Capture the cell that displays the provided text and extract its [x, y] central coordinate. 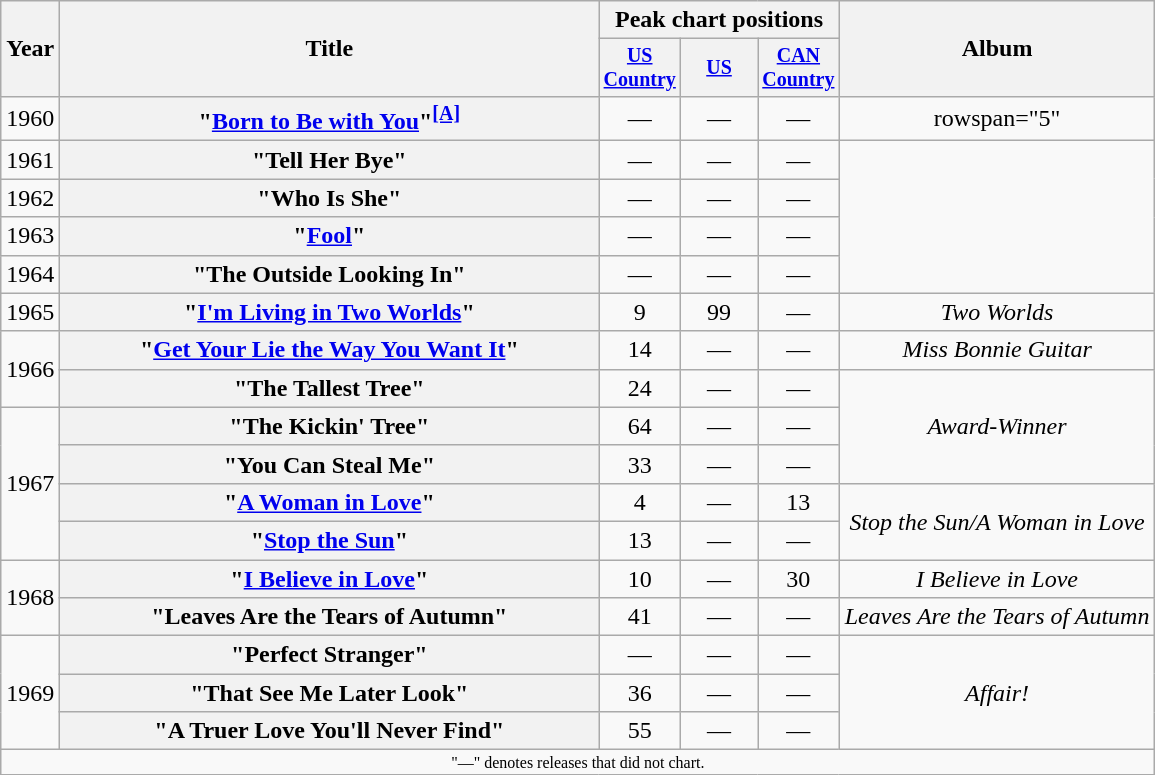
Peak chart positions [719, 20]
Miss Bonnie Guitar [997, 350]
Year [30, 49]
9 [640, 312]
1962 [30, 198]
US [720, 68]
1963 [30, 236]
33 [640, 464]
36 [640, 693]
1965 [30, 312]
"—" denotes releases that did not chart. [578, 762]
Affair! [997, 693]
55 [640, 731]
Award-Winner [997, 426]
I Believe in Love [997, 579]
Leaves Are the Tears of Autumn [997, 617]
rowspan="5" [997, 118]
Stop the Sun/A Woman in Love [997, 521]
1968 [30, 598]
"A Woman in Love" [330, 502]
1967 [30, 483]
"Tell Her Bye" [330, 160]
99 [720, 312]
"Born to Be with You"[A] [330, 118]
"Fool" [330, 236]
24 [640, 388]
30 [799, 579]
"I'm Living in Two Worlds" [330, 312]
"The Outside Looking In" [330, 274]
1960 [30, 118]
1964 [30, 274]
1969 [30, 693]
64 [640, 426]
"Leaves Are the Tears of Autumn" [330, 617]
1961 [30, 160]
"You Can Steal Me" [330, 464]
Title [330, 49]
Two Worlds [997, 312]
US Country [640, 68]
CAN Country [799, 68]
"Get Your Lie the Way You Want It" [330, 350]
41 [640, 617]
"The Tallest Tree" [330, 388]
10 [640, 579]
"Stop the Sun" [330, 540]
4 [640, 502]
"I Believe in Love" [330, 579]
"A Truer Love You'll Never Find" [330, 731]
"Perfect Stranger" [330, 655]
Album [997, 49]
1966 [30, 369]
"The Kickin' Tree" [330, 426]
"Who Is She" [330, 198]
14 [640, 350]
"That See Me Later Look" [330, 693]
